Scan for the cell matching the given text and deliver its [X, Y] coordinate at center. 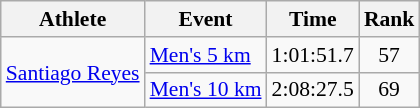
69 [390, 90]
Rank [390, 19]
Athlete [73, 19]
Men's 10 km [206, 90]
Time [313, 19]
Men's 5 km [206, 55]
57 [390, 55]
1:01:51.7 [313, 55]
2:08:27.5 [313, 90]
Santiago Reyes [73, 72]
Event [206, 19]
